Identify which cell holds the provided text, then report its [X, Y] central coordinate. 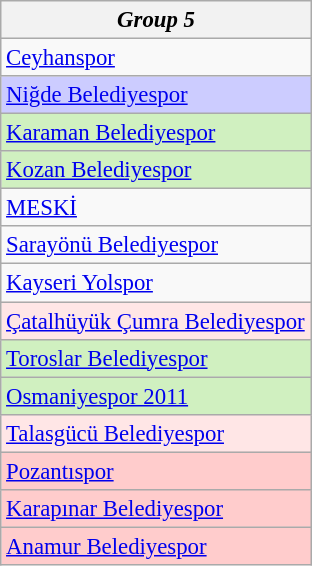
Group 5 [156, 20]
Anamur Belediyespor [156, 546]
Talasgücü Belediyespor [156, 433]
Osmaniyespor 2011 [156, 396]
Karapınar Belediyespor [156, 509]
Toroslar Belediyespor [156, 358]
MESKİ [156, 208]
Kayseri Yolspor [156, 283]
Karaman Belediyespor [156, 133]
Sarayönü Belediyespor [156, 245]
Kozan Belediyespor [156, 170]
Çatalhüyük Çumra Belediyespor [156, 321]
Pozantıspor [156, 471]
Ceyhanspor [156, 58]
Niğde Belediyespor [156, 95]
